Return [x, y] of the center of cell containing provided text 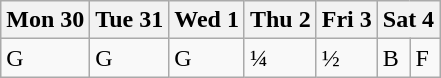
Wed 1 [207, 20]
B [394, 58]
½ [346, 58]
Mon 30 [46, 20]
Sat 4 [408, 20]
Thu 2 [280, 20]
Fri 3 [346, 20]
¼ [280, 58]
F [425, 58]
Tue 31 [130, 20]
